From the cell containing the given text, extract its center point as (X, Y) coordinate. 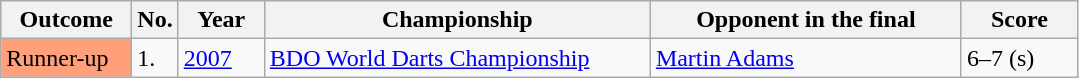
No. (155, 20)
Runner-up (66, 58)
6–7 (s) (1019, 58)
Score (1019, 20)
Championship (457, 20)
Martin Adams (806, 58)
Year (221, 20)
Outcome (66, 20)
1. (155, 58)
2007 (221, 58)
BDO World Darts Championship (457, 58)
Opponent in the final (806, 20)
